Extract the (x, y) coordinate from the center of the cell holding the provided text.  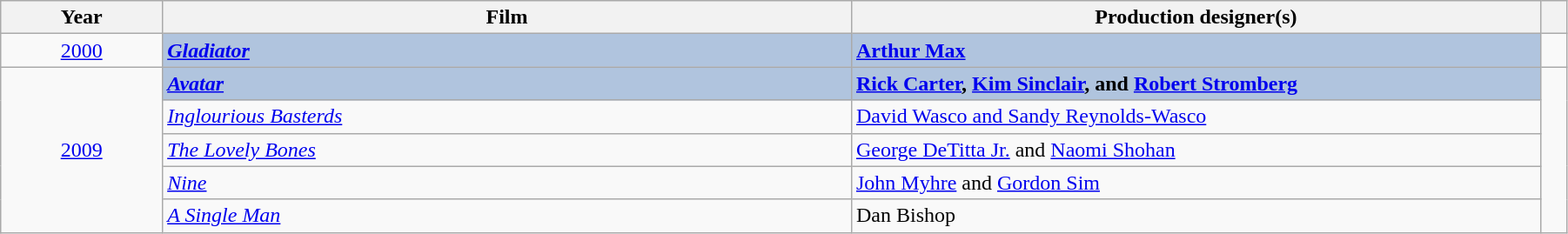
George DeTitta Jr. and Naomi Shohan (1196, 150)
The Lovely Bones (507, 150)
Inglourious Basterds (507, 117)
Film (507, 17)
2009 (82, 150)
Production designer(s) (1196, 17)
Year (82, 17)
Gladiator (507, 50)
John Myhre and Gordon Sim (1196, 183)
2000 (82, 50)
Dan Bishop (1196, 216)
A Single Man (507, 216)
Nine (507, 183)
David Wasco and Sandy Reynolds-Wasco (1196, 117)
Rick Carter, Kim Sinclair, and Robert Stromberg (1196, 84)
Avatar (507, 84)
Arthur Max (1196, 50)
